Return (X, Y) of the center of cell containing provided text 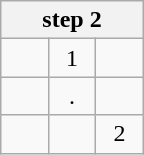
1 (72, 58)
step 2 (72, 20)
. (72, 96)
2 (120, 134)
